Identify which cell holds the provided text, then report its (X, Y) central coordinate. 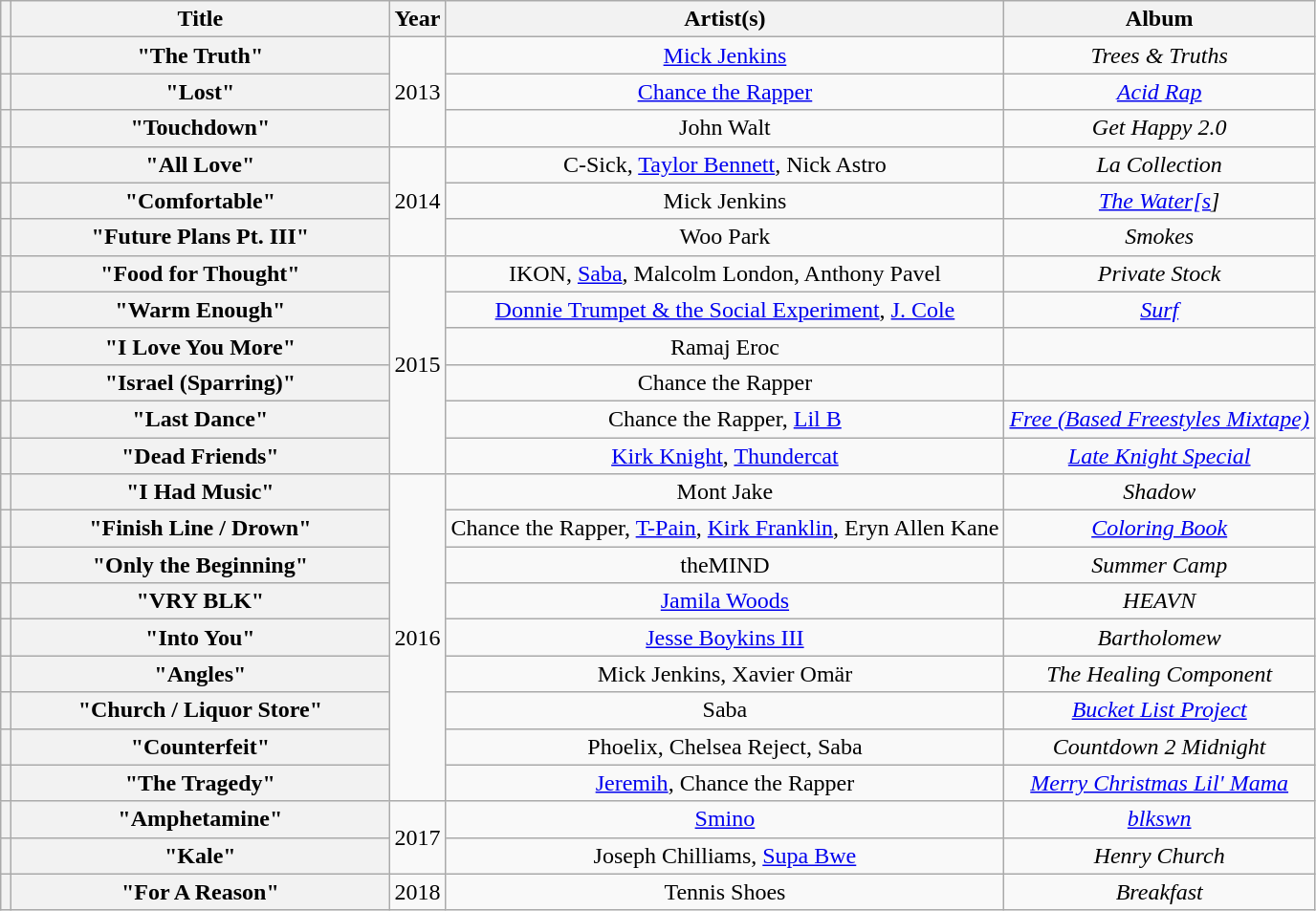
"Touchdown" (201, 128)
Trees & Truths (1159, 55)
theMIND (725, 565)
HEAVN (1159, 601)
Jamila Woods (725, 601)
Saba (725, 710)
2018 (417, 892)
Joseph Chilliams, Supa Bwe (725, 856)
Coloring Book (1159, 529)
Summer Camp (1159, 565)
Jeremih, Chance the Rapper (725, 783)
IKON, Saba, Malcolm London, Anthony Pavel (725, 273)
"Amphetamine" (201, 819)
Henry Church (1159, 856)
"Finish Line / Drown" (201, 529)
"The Tragedy" (201, 783)
2014 (417, 201)
Bucket List Project (1159, 710)
"For A Reason" (201, 892)
Kirk Knight, Thundercat (725, 456)
Artist(s) (725, 19)
Phoelix, Chelsea Reject, Saba (725, 747)
"Future Plans Pt. III" (201, 237)
Chance the Rapper, Lil B (725, 419)
"Dead Friends" (201, 456)
Private Stock (1159, 273)
Get Happy 2.0 (1159, 128)
Smokes (1159, 237)
"Israel (Sparring)" (201, 382)
Album (1159, 19)
Acid Rap (1159, 92)
The Water[s] (1159, 201)
"Church / Liquor Store" (201, 710)
"Into You" (201, 638)
The Healing Component (1159, 674)
"Last Dance" (201, 419)
Chance the Rapper, T-Pain, Kirk Franklin, Eryn Allen Kane (725, 529)
2015 (417, 364)
Countdown 2 Midnight (1159, 747)
"Food for Thought" (201, 273)
Smino (725, 819)
Year (417, 19)
"Lost" (201, 92)
Late Knight Special (1159, 456)
Bartholomew (1159, 638)
Mont Jake (725, 492)
"VRY BLK" (201, 601)
blkswn (1159, 819)
John Walt (725, 128)
2013 (417, 92)
La Collection (1159, 164)
Mick Jenkins, Xavier Omär (725, 674)
2017 (417, 837)
Jesse Boykins III (725, 638)
C-Sick, Taylor Bennett, Nick Astro (725, 164)
Merry Christmas Lil' Mama (1159, 783)
"I Had Music" (201, 492)
Ramaj Eroc (725, 346)
Shadow (1159, 492)
"Comfortable" (201, 201)
Woo Park (725, 237)
"Only the Beginning" (201, 565)
Free (Based Freestyles Mixtape) (1159, 419)
"The Truth" (201, 55)
"Warm Enough" (201, 310)
"I Love You More" (201, 346)
Title (201, 19)
"Angles" (201, 674)
Surf (1159, 310)
Breakfast (1159, 892)
Donnie Trumpet & the Social Experiment, J. Cole (725, 310)
"Counterfeit" (201, 747)
2016 (417, 639)
"Kale" (201, 856)
"All Love" (201, 164)
Tennis Shoes (725, 892)
